Determine the (X, Y) coordinate at the center of the cell enclosing the given text.  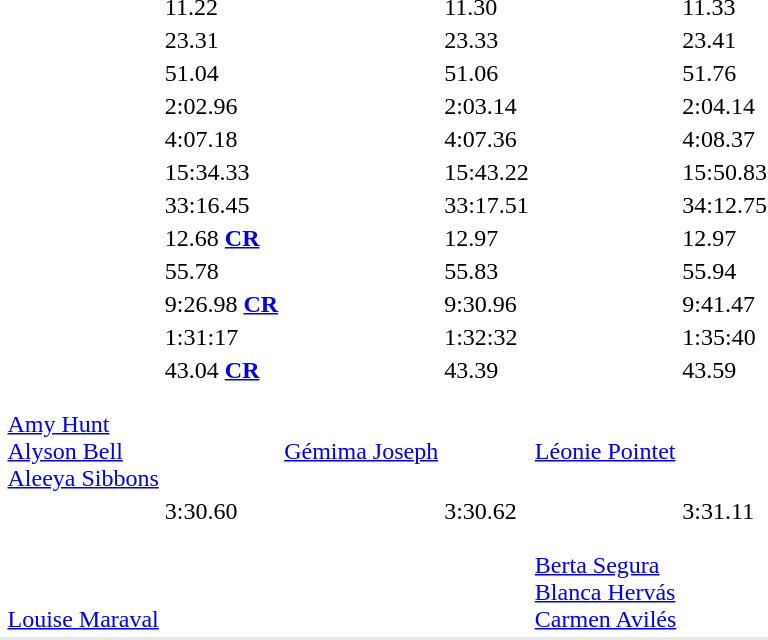
2:03.14 (487, 106)
43.04 CR (221, 424)
12.68 CR (221, 238)
9:26.98 CR (221, 304)
Amy HuntAlyson BellAleeya Sibbons (83, 424)
Léonie Pointet (606, 424)
51.04 (221, 73)
33:16.45 (221, 205)
55.78 (221, 271)
Louise Maraval (83, 565)
2:02.96 (221, 106)
3:30.62 (487, 565)
15:43.22 (487, 172)
51.06 (487, 73)
Gémima Joseph (362, 424)
Berta SeguraBlanca HervásCarmen Avilés (606, 565)
3:30.60 (221, 565)
1:32:32 (487, 337)
43.39 (487, 424)
4:07.18 (221, 139)
23.33 (487, 40)
1:31:17 (221, 337)
9:30.96 (487, 304)
23.31 (221, 40)
15:34.33 (221, 172)
33:17.51 (487, 205)
12.97 (487, 238)
55.83 (487, 271)
4:07.36 (487, 139)
